Pinpoint the cell where the given text exists, returning its (x, y) midpoint coordinate. 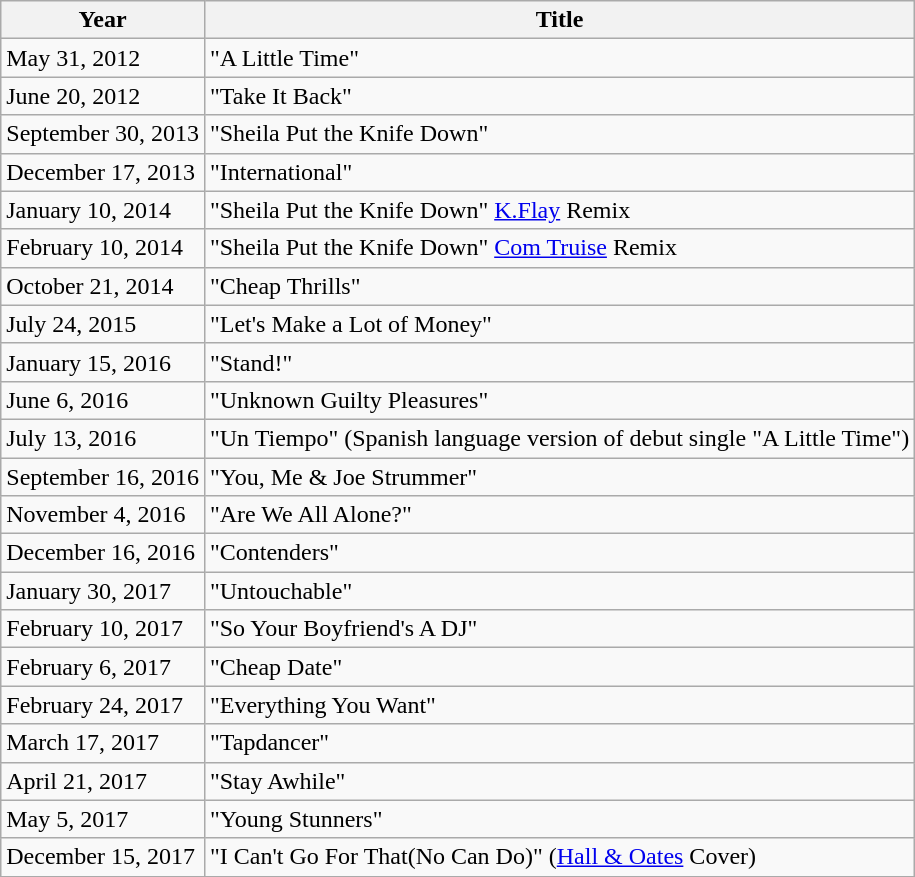
April 21, 2017 (103, 781)
November 4, 2016 (103, 515)
"Are We All Alone?" (559, 515)
"Sheila Put the Knife Down" K.Flay Remix (559, 210)
May 31, 2012 (103, 58)
Title (559, 20)
"Young Stunners" (559, 819)
June 20, 2012 (103, 96)
"Let's Make a Lot of Money" (559, 324)
"Stand!" (559, 362)
December 15, 2017 (103, 857)
"Take It Back" (559, 96)
October 21, 2014 (103, 286)
January 30, 2017 (103, 591)
February 6, 2017 (103, 667)
December 16, 2016 (103, 553)
"Cheap Thrills" (559, 286)
"Contenders" (559, 553)
"A Little Time" (559, 58)
"Everything You Want" (559, 705)
"International" (559, 172)
July 24, 2015 (103, 324)
March 17, 2017 (103, 743)
June 6, 2016 (103, 400)
February 10, 2014 (103, 248)
"So Your Boyfriend's A DJ" (559, 629)
September 16, 2016 (103, 477)
"Un Tiempo" (Spanish language version of debut single "A Little Time") (559, 438)
"Tapdancer" (559, 743)
December 17, 2013 (103, 172)
"Cheap Date" (559, 667)
January 10, 2014 (103, 210)
"You, Me & Joe Strummer" (559, 477)
February 24, 2017 (103, 705)
February 10, 2017 (103, 629)
July 13, 2016 (103, 438)
May 5, 2017 (103, 819)
"Unknown Guilty Pleasures" (559, 400)
September 30, 2013 (103, 134)
"Untouchable" (559, 591)
Year (103, 20)
January 15, 2016 (103, 362)
"Sheila Put the Knife Down" Com Truise Remix (559, 248)
"I Can't Go For That(No Can Do)" (Hall & Oates Cover) (559, 857)
"Sheila Put the Knife Down" (559, 134)
"Stay Awhile" (559, 781)
